Identify which cell holds the provided text, then report its (X, Y) central coordinate. 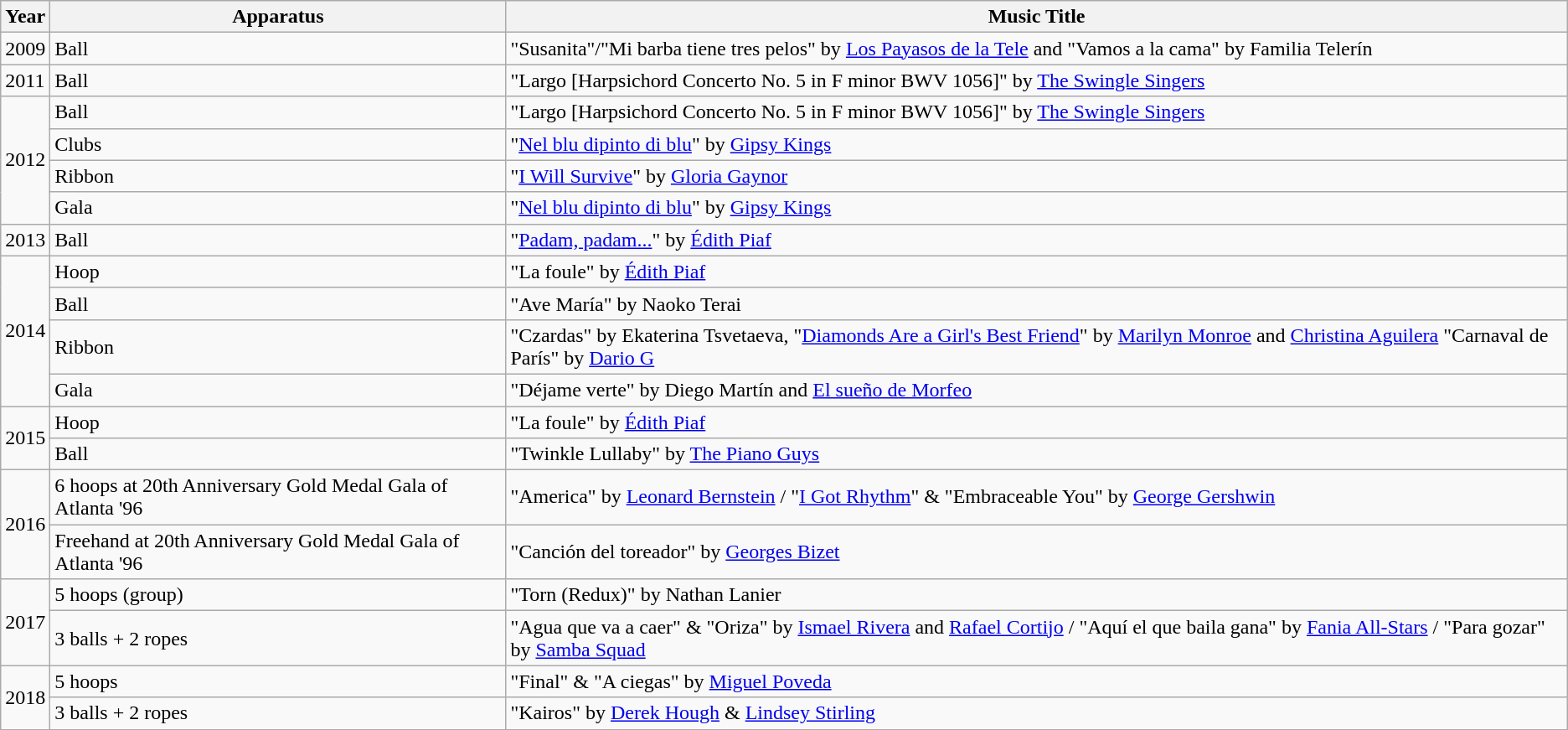
5 hoops (group) (278, 595)
Music Title (1037, 17)
Year (25, 17)
2017 (25, 622)
"Final" & "A ciegas" by Miguel Poveda (1037, 681)
Freehand at 20th Anniversary Gold Medal Gala of Atlanta '96 (278, 551)
"Ave María" by Naoko Terai (1037, 303)
Clubs (278, 144)
2011 (25, 80)
2013 (25, 240)
"Canción del toreador" by Georges Bizet (1037, 551)
2016 (25, 525)
"I Will Survive" by Gloria Gaynor (1037, 176)
"Agua que va a caer" & "Oriza" by Ismael Rivera and Rafael Cortijo / "Aquí el que baila gana" by Fania All-Stars / "Para gozar" by Samba Squad (1037, 639)
"Susanita"/"Mi barba tiene tres pelos" by Los Payasos de la Tele and "Vamos a la cama" by Familia Telerín (1037, 49)
"Twinkle Lullaby" by The Piano Guys (1037, 454)
Apparatus (278, 17)
"Padam, padam..." by Édith Piaf (1037, 240)
6 hoops at 20th Anniversary Gold Medal Gala of Atlanta '96 (278, 498)
2018 (25, 697)
2014 (25, 330)
"Déjame verte" by Diego Martín and El sueño de Morfeo (1037, 390)
2012 (25, 160)
"Torn (Redux)" by Nathan Lanier (1037, 595)
"Czardas" by Ekaterina Tsvetaeva, "Diamonds Are a Girl's Best Friend" by Marilyn Monroe and Christina Aguilera "Carnaval de París" by Dario G (1037, 347)
2009 (25, 49)
5 hoops (278, 681)
2015 (25, 437)
"America" by Leonard Bernstein / "I Got Rhythm" & "Embraceable You" by George Gershwin (1037, 498)
"Kairos" by Derek Hough & Lindsey Stirling (1037, 713)
